For the text-containing cell, return its midpoint in (X, Y) coordinate format. 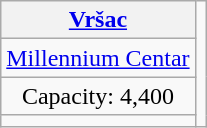
Vršac (98, 20)
Millennium Centar (98, 58)
Capacity: 4,400 (98, 96)
